Extract the (X, Y) coordinate from the center of the cell holding the provided text.  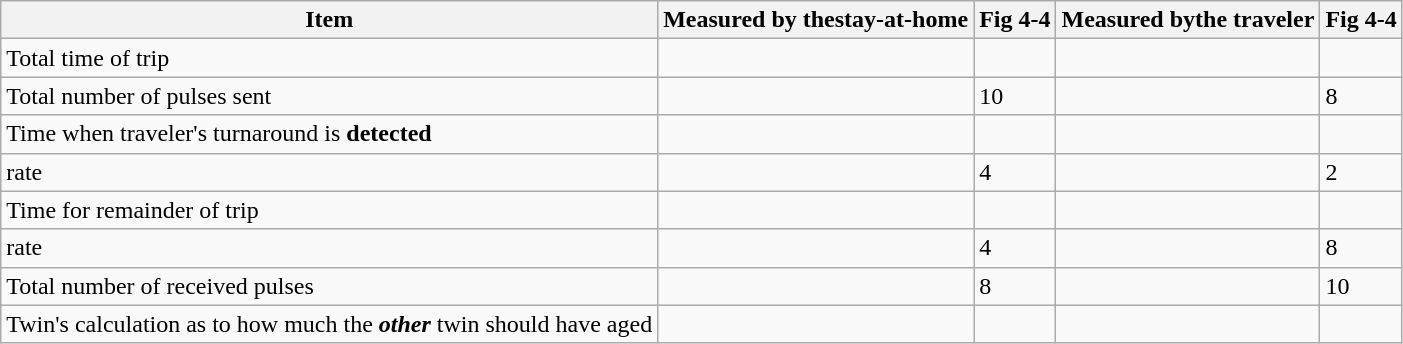
Item (330, 20)
Measured by thestay-at-home (816, 20)
Time when traveler's turnaround is detected (330, 134)
Total time of trip (330, 58)
Total number of pulses sent (330, 96)
Measured bythe traveler (1188, 20)
Twin's calculation as to how much the other twin should have aged (330, 324)
Time for remainder of trip (330, 210)
2 (1361, 172)
Total number of received pulses (330, 286)
